Provide the (X, Y) coordinate of the cell's center where the given text is located.  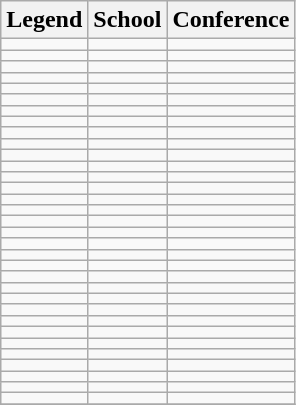
Conference (231, 20)
School (128, 20)
Legend (44, 20)
